Identify which cell holds the provided text, then report its (x, y) central coordinate. 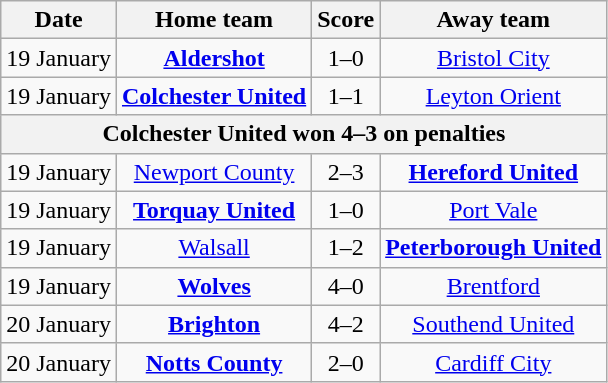
Torquay United (214, 210)
Wolves (214, 286)
Hereford United (494, 172)
Notts County (214, 362)
Cardiff City (494, 362)
Home team (214, 20)
Walsall (214, 248)
Away team (494, 20)
Colchester United (214, 96)
Port Vale (494, 210)
Score (346, 20)
Southend United (494, 324)
Colchester United won 4–3 on penalties (304, 134)
Newport County (214, 172)
1–1 (346, 96)
2–3 (346, 172)
Brighton (214, 324)
Bristol City (494, 58)
Brentford (494, 286)
4–0 (346, 286)
Leyton Orient (494, 96)
Peterborough United (494, 248)
1–2 (346, 248)
Aldershot (214, 58)
Date (59, 20)
4–2 (346, 324)
2–0 (346, 362)
